Capture the cell that displays the provided text and extract its (X, Y) central coordinate. 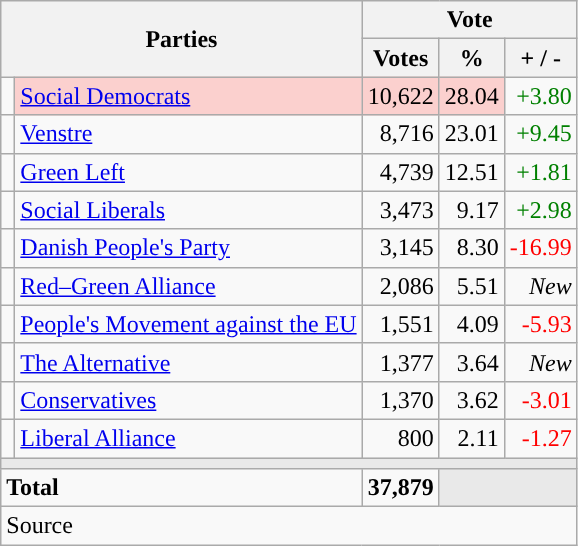
2.11 (472, 438)
Parties (182, 39)
+2.98 (540, 210)
2,086 (400, 286)
Social Democrats (188, 96)
+3.80 (540, 96)
4,739 (400, 172)
800 (400, 438)
1,551 (400, 324)
12.51 (472, 172)
Source (290, 526)
% (472, 58)
5.51 (472, 286)
37,879 (400, 488)
Venstre (188, 134)
+ / - (540, 58)
People's Movement against the EU (188, 324)
9.17 (472, 210)
3.64 (472, 362)
8,716 (400, 134)
1,370 (400, 400)
-16.99 (540, 248)
+1.81 (540, 172)
3,473 (400, 210)
28.04 (472, 96)
-3.01 (540, 400)
Conservatives (188, 400)
Social Liberals (188, 210)
Danish People's Party (188, 248)
Green Left (188, 172)
23.01 (472, 134)
4.09 (472, 324)
Red–Green Alliance (188, 286)
3,145 (400, 248)
The Alternative (188, 362)
Votes (400, 58)
Total (182, 488)
3.62 (472, 400)
Liberal Alliance (188, 438)
+9.45 (540, 134)
8.30 (472, 248)
10,622 (400, 96)
Vote (470, 20)
1,377 (400, 362)
-5.93 (540, 324)
-1.27 (540, 438)
